Return the [X, Y] coordinate for the center point of the cell that contains the specified text.  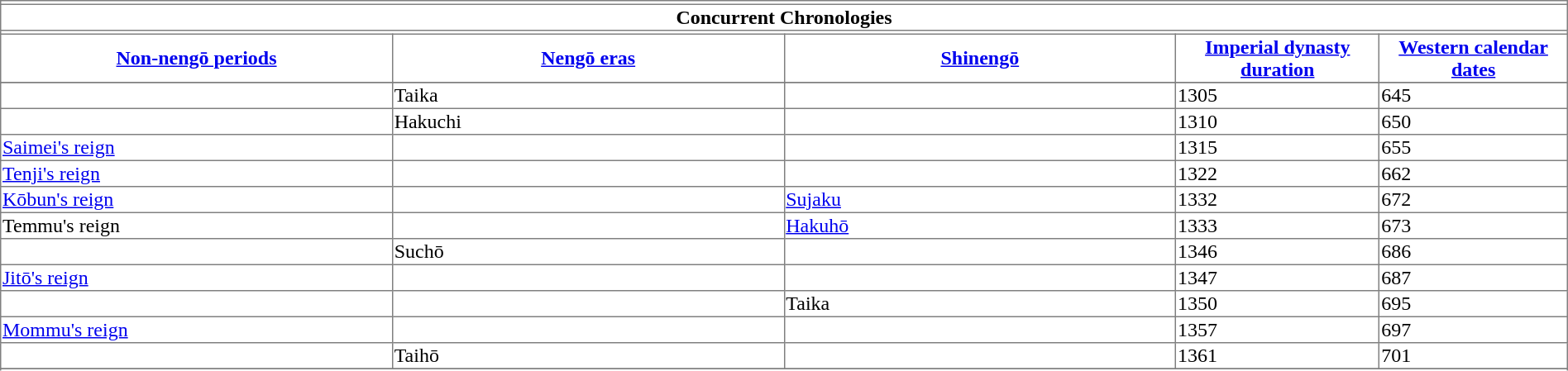
Hakuhō [980, 226]
1322 [1278, 174]
Kōbun's reign [197, 200]
1305 [1278, 96]
Mommu's reign [197, 330]
Western calendar dates [1474, 58]
Imperial dynasty duration [1278, 58]
Suchō [588, 252]
1315 [1278, 148]
686 [1474, 252]
697 [1474, 330]
701 [1474, 356]
Sujaku [980, 200]
1357 [1278, 330]
695 [1474, 304]
Saimei's reign [197, 148]
Concurrent Chronologies [784, 17]
Non-nengō periods [197, 58]
Taihō [588, 356]
655 [1474, 148]
1310 [1278, 121]
1346 [1278, 252]
1350 [1278, 304]
Tenji's reign [197, 174]
1361 [1278, 356]
Hakuchi [588, 121]
Jitō's reign [197, 278]
662 [1474, 174]
672 [1474, 200]
645 [1474, 96]
1332 [1278, 200]
Shinengō [980, 58]
1347 [1278, 278]
673 [1474, 226]
1333 [1278, 226]
687 [1474, 278]
650 [1474, 121]
Nengō eras [588, 58]
Temmu's reign [197, 226]
